Provide the (x, y) coordinate of the cell's center where the given text is located.  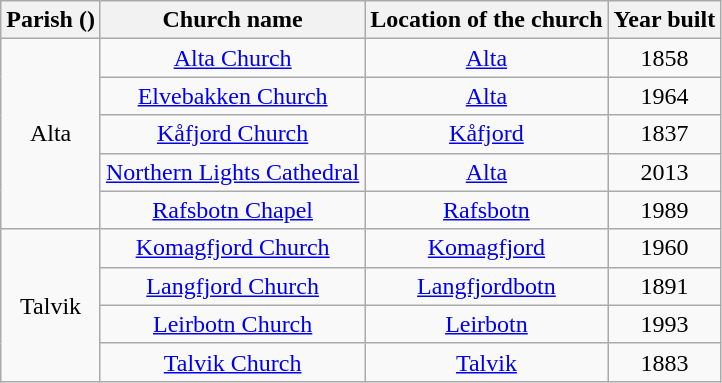
Location of the church (486, 20)
Year built (664, 20)
Parish () (51, 20)
Kåfjord (486, 134)
1891 (664, 286)
Kåfjord Church (232, 134)
Langfjord Church (232, 286)
1960 (664, 248)
Rafsbotn (486, 210)
Komagfjord Church (232, 248)
Northern Lights Cathedral (232, 172)
1993 (664, 324)
Alta Church (232, 58)
Talvik Church (232, 362)
1989 (664, 210)
Komagfjord (486, 248)
1837 (664, 134)
Elvebakken Church (232, 96)
1883 (664, 362)
1964 (664, 96)
Langfjordbotn (486, 286)
Church name (232, 20)
1858 (664, 58)
2013 (664, 172)
Leirbotn (486, 324)
Rafsbotn Chapel (232, 210)
Leirbotn Church (232, 324)
